Capture the cell that displays the provided text and extract its [X, Y] central coordinate. 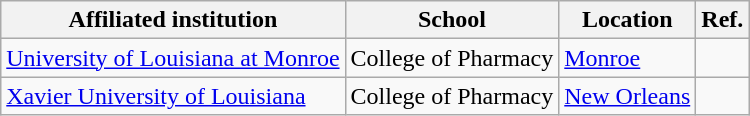
Affiliated institution [173, 20]
Location [628, 20]
Xavier University of Louisiana [173, 96]
Ref. [722, 20]
University of Louisiana at Monroe [173, 58]
School [452, 20]
New Orleans [628, 96]
Monroe [628, 58]
